Return the (X, Y) coordinate for the center point of the cell that contains the specified text.  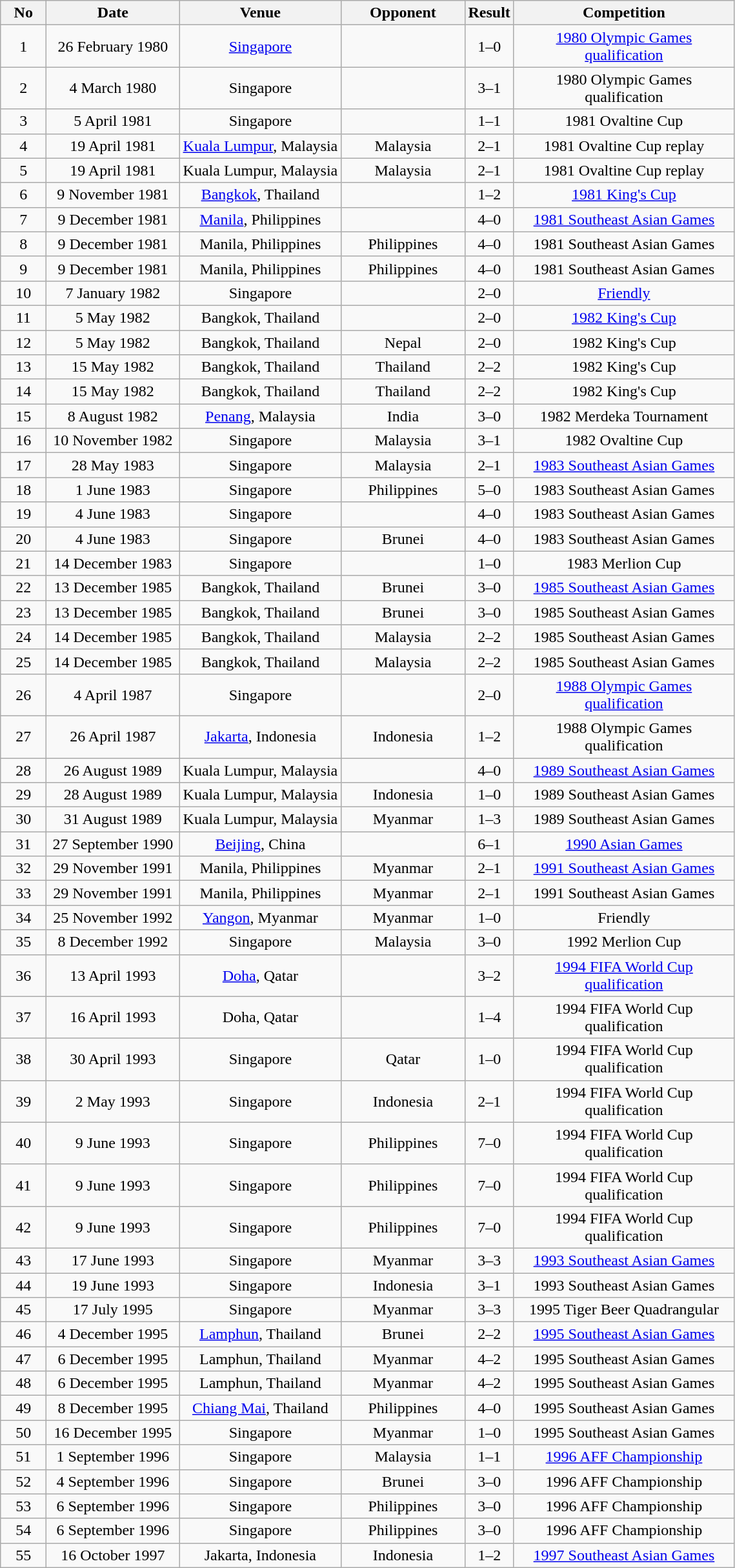
4 (23, 146)
30 (23, 819)
26 August 1989 (113, 770)
1982 Merdeka Tournament (623, 416)
1981 King's Cup (623, 195)
1997 Southeast Asian Games (623, 1555)
1981 Ovaltine Cup (623, 121)
1–3 (489, 819)
4 December 1995 (113, 1334)
4 March 1980 (113, 88)
Competition (623, 13)
16 April 1993 (113, 1017)
Opponent (403, 13)
11 (23, 317)
5–0 (489, 490)
Beijing, China (261, 844)
1–4 (489, 1017)
45 (23, 1310)
33 (23, 893)
3–2 (489, 976)
17 July 1995 (113, 1310)
14 December 1983 (113, 563)
51 (23, 1457)
43 (23, 1260)
29 (23, 795)
50 (23, 1432)
9 November 1981 (113, 195)
23 (23, 612)
16 October 1997 (113, 1555)
8 December 1995 (113, 1408)
5 April 1981 (113, 121)
1 (23, 46)
Qatar (403, 1060)
28 (23, 770)
8 August 1982 (113, 416)
53 (23, 1506)
1995 Tiger Beer Quadrangular (623, 1310)
48 (23, 1383)
31 (23, 844)
8 (23, 244)
Penang, Malaysia (261, 416)
28 May 1983 (113, 465)
35 (23, 942)
14 (23, 392)
3 (23, 121)
46 (23, 1334)
9 (23, 268)
15 (23, 416)
10 (23, 293)
13 (23, 367)
10 November 1982 (113, 441)
22 (23, 588)
2 May 1993 (113, 1101)
18 (23, 490)
17 June 1993 (113, 1260)
26 (23, 694)
13 April 1993 (113, 976)
1 June 1983 (113, 490)
16 December 1995 (113, 1432)
17 (23, 465)
6 (23, 195)
1990 Asian Games (623, 844)
55 (23, 1555)
32 (23, 869)
India (403, 416)
25 (23, 661)
36 (23, 976)
19 (23, 514)
No (23, 13)
1982 Ovaltine Cup (623, 441)
47 (23, 1359)
Yangon, Myanmar (261, 918)
Chiang Mai, Thailand (261, 1408)
20 (23, 539)
4 September 1996 (113, 1482)
25 November 1992 (113, 918)
28 August 1989 (113, 795)
26 April 1987 (113, 737)
30 April 1993 (113, 1060)
21 (23, 563)
37 (23, 1017)
4 April 1987 (113, 694)
6–1 (489, 844)
39 (23, 1101)
31 August 1989 (113, 819)
5 (23, 170)
Date (113, 13)
Result (489, 13)
1992 Merlion Cup (623, 942)
12 (23, 343)
7 January 1982 (113, 293)
34 (23, 918)
52 (23, 1482)
40 (23, 1143)
41 (23, 1185)
24 (23, 637)
27 September 1990 (113, 844)
49 (23, 1408)
1983 Merlion Cup (623, 563)
44 (23, 1285)
27 (23, 737)
2 (23, 88)
Nepal (403, 343)
54 (23, 1531)
7 (23, 219)
8 December 1992 (113, 942)
Venue (261, 13)
1 September 1996 (113, 1457)
19 June 1993 (113, 1285)
42 (23, 1227)
26 February 1980 (113, 46)
16 (23, 441)
38 (23, 1060)
